Detect which cell encompasses the target text, then output its [x, y] center coordinate. 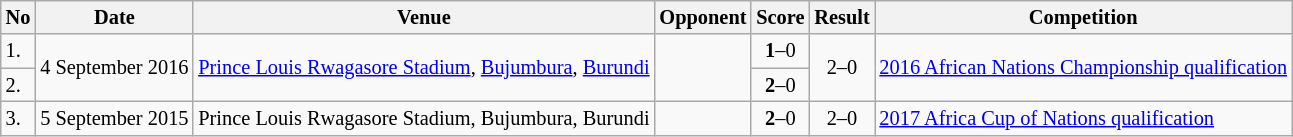
Result [842, 17]
5 September 2015 [114, 118]
4 September 2016 [114, 68]
Date [114, 17]
Competition [1084, 17]
Venue [424, 17]
1. [18, 51]
2. [18, 85]
3. [18, 118]
1–0 [780, 51]
No [18, 17]
Opponent [702, 17]
2017 Africa Cup of Nations qualification [1084, 118]
2016 African Nations Championship qualification [1084, 68]
Score [780, 17]
